Determine the [x, y] coordinate at the center of the cell enclosing the given text.  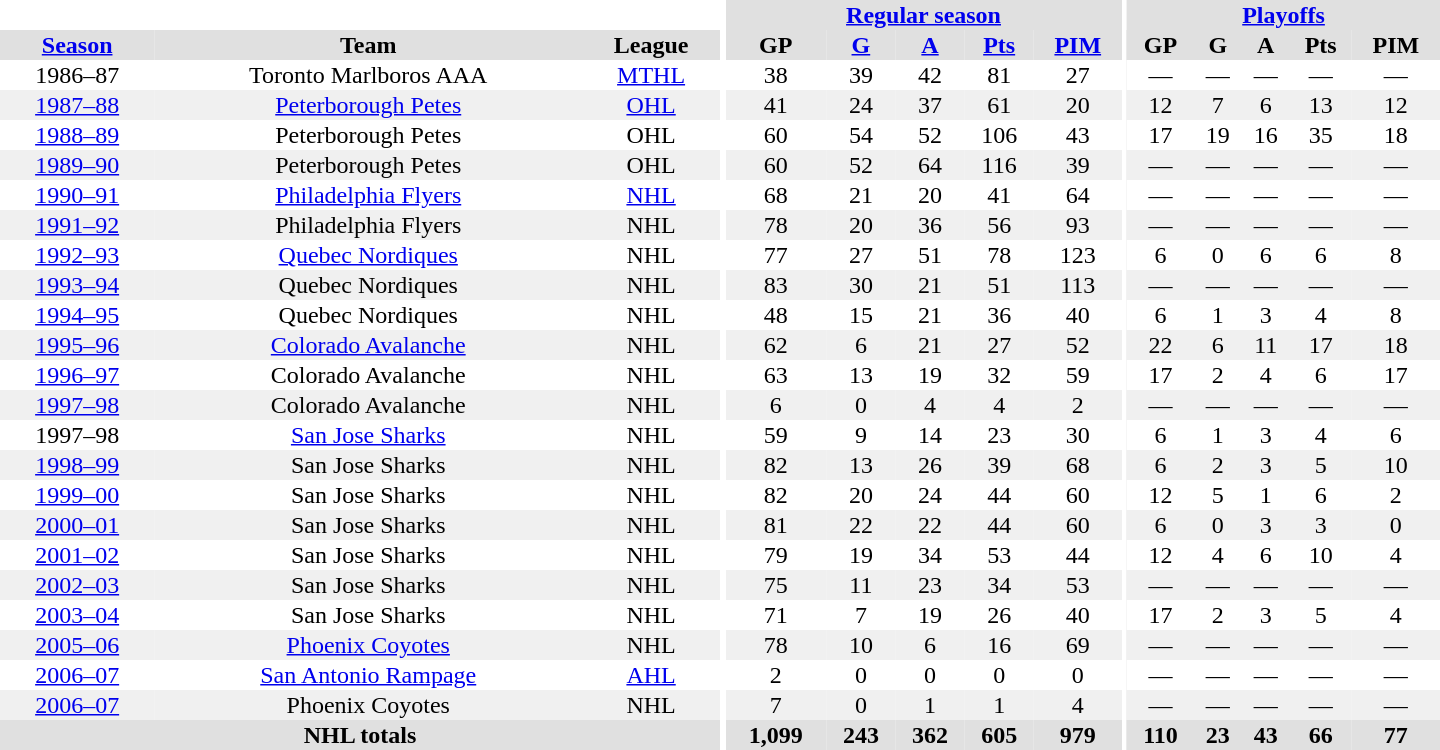
37 [930, 105]
106 [1000, 135]
15 [860, 315]
1988–89 [77, 135]
93 [1078, 225]
75 [776, 585]
2005–06 [77, 645]
362 [930, 735]
Playoffs [1284, 15]
Season [77, 45]
1,099 [776, 735]
9 [860, 435]
2002–03 [77, 585]
1991–92 [77, 225]
San Antonio Rampage [368, 675]
69 [1078, 645]
1996–97 [77, 375]
1990–91 [77, 195]
243 [860, 735]
2003–04 [77, 615]
79 [776, 555]
56 [1000, 225]
54 [860, 135]
35 [1321, 135]
1998–99 [77, 465]
1995–96 [77, 345]
63 [776, 375]
62 [776, 345]
66 [1321, 735]
71 [776, 615]
1989–90 [77, 165]
38 [776, 75]
32 [1000, 375]
979 [1078, 735]
113 [1078, 285]
605 [1000, 735]
123 [1078, 255]
Toronto Marlboros AAA [368, 75]
1999–00 [77, 495]
48 [776, 315]
1993–94 [77, 285]
83 [776, 285]
1986–87 [77, 75]
MTHL [651, 75]
116 [1000, 165]
14 [930, 435]
League [651, 45]
AHL [651, 675]
Team [368, 45]
2000–01 [77, 525]
61 [1000, 105]
1994–95 [77, 315]
1992–93 [77, 255]
2001–02 [77, 555]
1987–88 [77, 105]
Regular season [924, 15]
42 [930, 75]
NHL totals [360, 735]
110 [1160, 735]
